Identify which cell holds the provided text, then report its [x, y] central coordinate. 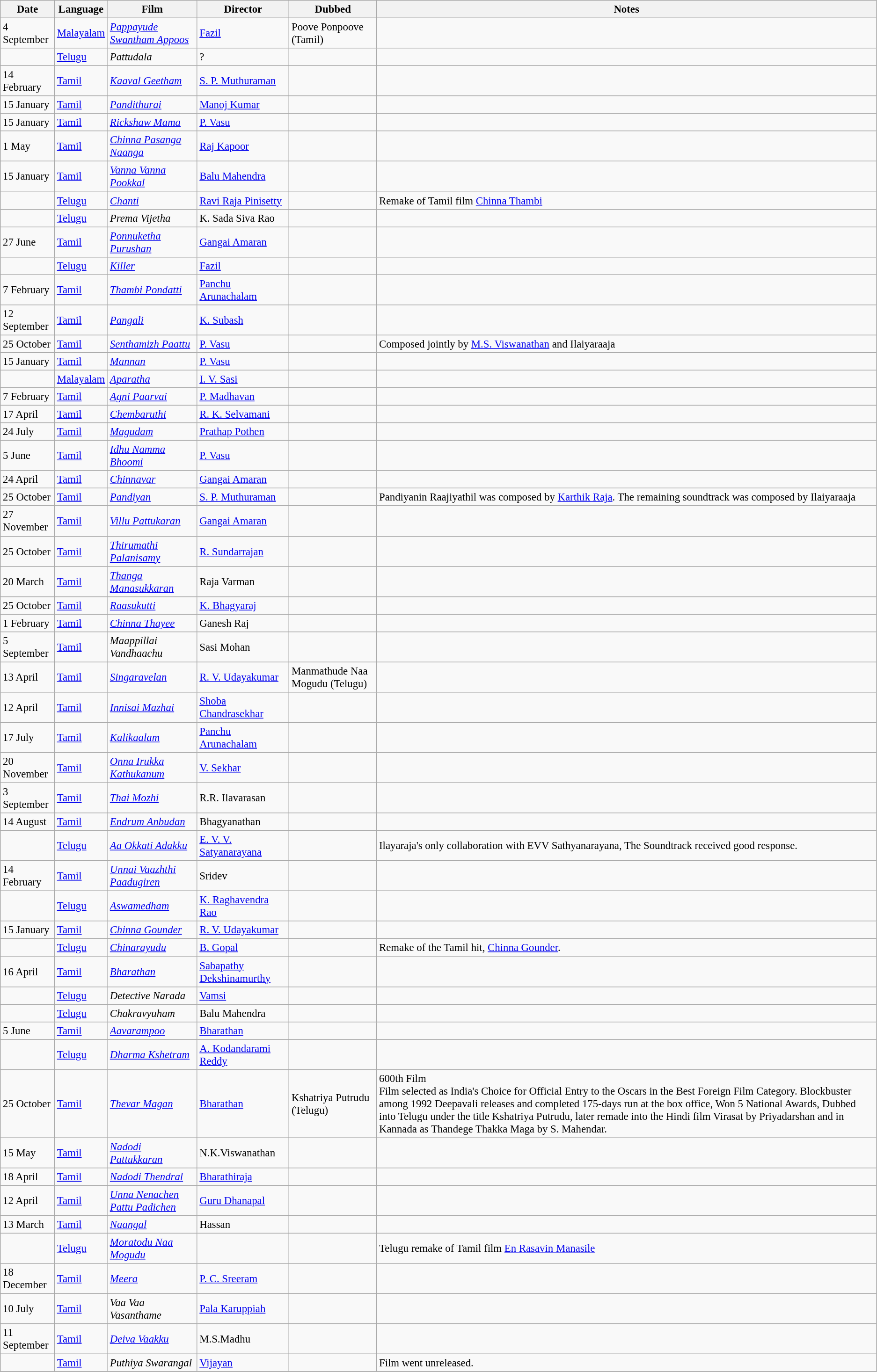
Date [28, 9]
Maappillai Vandhaachu [153, 647]
3 September [28, 798]
24 April [28, 479]
Vamsi [243, 995]
Film [153, 9]
Sridev [243, 876]
Onna Irukka Kathukanum [153, 768]
Puthiya Swarangal [153, 1363]
Meera [153, 1279]
Thai Mozhi [153, 798]
Deiva Vaakku [153, 1339]
P. C. Sreeram [243, 1279]
10 July [28, 1309]
Sabapathy Dekshinamurthy [243, 972]
16 April [28, 972]
Bhagyanathan [243, 822]
Idhu Namma Bhoomi [153, 456]
Aparatha [153, 379]
20 March [28, 582]
1 May [28, 146]
Pappayude Swantham Appoos [153, 34]
N.K.Viswanathan [243, 1153]
P. Madhavan [243, 397]
Ponnuketha Purushan [153, 242]
Unnai Vaazhthi Paadugiren [153, 876]
Unna Nenachen Pattu Padichen [153, 1200]
Remake of Tamil film Chinna Thambi [627, 201]
Hassan [243, 1225]
13 March [28, 1225]
14 August [28, 822]
Chakravyuham [153, 1013]
Pattudala [153, 57]
17 April [28, 414]
Thirumathi Palanisamy [153, 551]
Kaaval Geetham [153, 81]
Agni Paarvai [153, 397]
Senthamizh Paattu [153, 344]
Aa Okkati Adakku [153, 846]
Kshatriya Putrudu (Telugu) [333, 1104]
Aswamedham [153, 907]
17 July [28, 737]
Thambi Pondatti [153, 290]
Composed jointly by M.S. Viswanathan and Ilaiyaraaja [627, 344]
12 September [28, 320]
Chinarayudu [153, 948]
Manoj Kumar [243, 105]
R. K. Selvamani [243, 414]
Pandiyan [153, 497]
27 June [28, 242]
A. Kodandarami Reddy [243, 1054]
Singaravelan [153, 677]
K. Raghavendra Rao [243, 907]
27 November [28, 521]
Innisai Mazhai [153, 707]
Detective Narada [153, 995]
13 April [28, 677]
Language [80, 9]
B. Gopal [243, 948]
Nadodi Pattukkaran [153, 1153]
R.R. Ilavarasan [243, 798]
Pandiyanin Raajiyathil was composed by Karthik Raja. The remaining soundtrack was composed by Ilaiyaraaja [627, 497]
Telugu remake of Tamil film En Rasavin Manasile [627, 1249]
4 September [28, 34]
Vanna Vanna Pookkal [153, 177]
Vijayan [243, 1363]
Chinnavar [153, 479]
Raasukutti [153, 605]
Moratodu Naa Mogudu [153, 1249]
Naangal [153, 1225]
Ganesh Raj [243, 623]
15 May [28, 1153]
Chinna Gounder [153, 930]
K. Bhagyaraj [243, 605]
18 April [28, 1177]
Villu Pattukaran [153, 521]
Prema Vijetha [153, 218]
K. Subash [243, 320]
Chinna Thayee [153, 623]
Thanga Manasukkaran [153, 582]
Manmathude Naa Mogudu (Telugu) [333, 677]
Nadodi Thendral [153, 1177]
Guru Dhanapal [243, 1200]
Magudam [153, 432]
24 July [28, 432]
18 December [28, 1279]
Killer [153, 266]
Chembaruthi [153, 414]
M.S.Madhu [243, 1339]
1 February [28, 623]
20 November [28, 768]
Kalikaalam [153, 737]
Chanti [153, 201]
Pangali [153, 320]
Pala Karuppiah [243, 1309]
E. V. V. Satyanarayana [243, 846]
K. Sada Siva Rao [243, 218]
Rickshaw Mama [153, 123]
Pandithurai [153, 105]
V. Sekhar [243, 768]
Mannan [153, 362]
Aavarampoo [153, 1031]
Raj Kapoor [243, 146]
Endrum Anbudan [153, 822]
Chinna Pasanga Naanga [153, 146]
Dubbed [333, 9]
5 September [28, 647]
Remake of the Tamil hit, Chinna Gounder. [627, 948]
I. V. Sasi [243, 379]
Bharathiraja [243, 1177]
Thevar Magan [153, 1104]
Ravi Raja Pinisetty [243, 201]
? [243, 57]
Notes [627, 9]
Ilayaraja's only collaboration with EVV Sathyanarayana, The Soundtrack received good response. [627, 846]
11 September [28, 1339]
R. Sundarrajan [243, 551]
Director [243, 9]
Prathap Pothen [243, 432]
Vaa Vaa Vasanthame [153, 1309]
Dharma Kshetram [153, 1054]
Raja Varman [243, 582]
Sasi Mohan [243, 647]
Film went unreleased. [627, 1363]
Shoba Chandrasekhar [243, 707]
Poove Ponpoove (Tamil) [333, 34]
